Extract the [x, y] coordinate from the center of the cell holding the provided text.  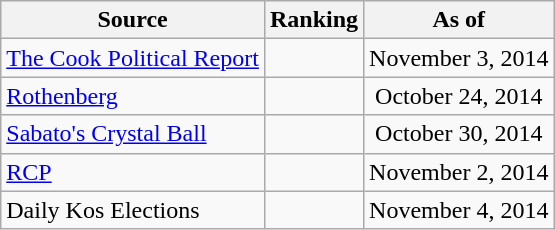
October 30, 2014 [459, 134]
Source [133, 20]
November 3, 2014 [459, 58]
Rothenberg [133, 96]
Daily Kos Elections [133, 210]
Sabato's Crystal Ball [133, 134]
RCP [133, 172]
The Cook Political Report [133, 58]
November 4, 2014 [459, 210]
As of [459, 20]
October 24, 2014 [459, 96]
November 2, 2014 [459, 172]
Ranking [314, 20]
